Return the (X, Y) coordinate for the center point of the cell that contains the specified text.  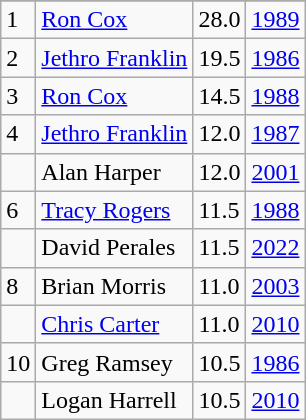
4 (18, 134)
2 (18, 58)
1987 (276, 134)
Alan Harper (114, 172)
10 (18, 362)
28.0 (220, 20)
2001 (276, 172)
2003 (276, 286)
Chris Carter (114, 324)
Greg Ramsey (114, 362)
Brian Morris (114, 286)
David Perales (114, 248)
6 (18, 210)
3 (18, 96)
2022 (276, 248)
1989 (276, 20)
19.5 (220, 58)
8 (18, 286)
1 (18, 20)
Tracy Rogers (114, 210)
14.5 (220, 96)
Logan Harrell (114, 400)
